Extract the [X, Y] coordinate from the center of the cell holding the provided text.  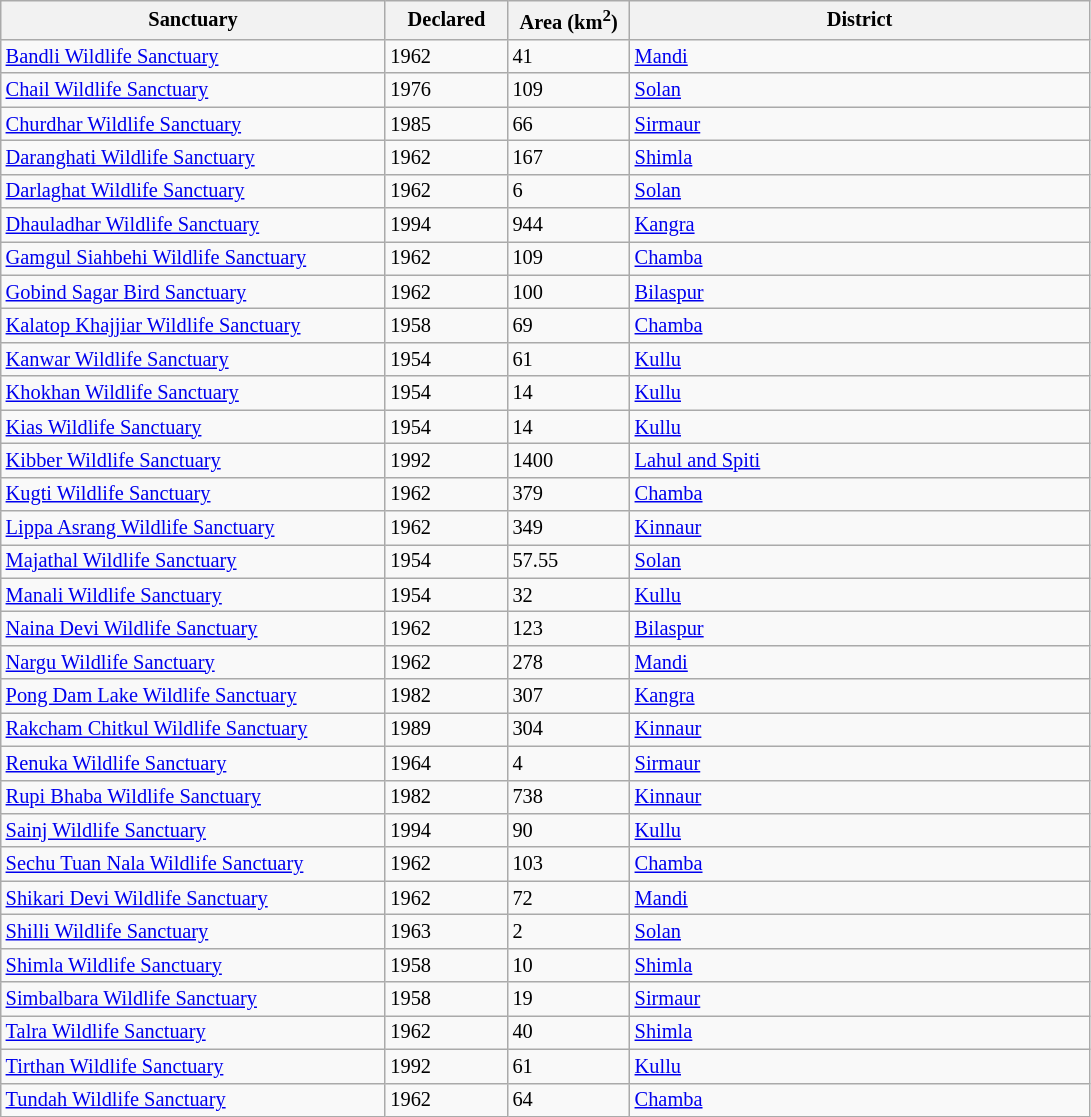
Shimla Wildlife Sanctuary [194, 965]
Rupi Bhaba Wildlife Sanctuary [194, 797]
379 [569, 494]
57.55 [569, 561]
Bandli Wildlife Sanctuary [194, 56]
Kugti Wildlife Sanctuary [194, 494]
Gobind Sagar Bird Sanctuary [194, 292]
944 [569, 225]
Dhauladhar Wildlife Sanctuary [194, 225]
Talra Wildlife Sanctuary [194, 1032]
123 [569, 628]
278 [569, 662]
Sechu Tuan Nala Wildlife Sanctuary [194, 864]
167 [569, 157]
4 [569, 763]
Sainj Wildlife Sanctuary [194, 830]
307 [569, 696]
Shilli Wildlife Sanctuary [194, 931]
738 [569, 797]
Shikari Devi Wildlife Sanctuary [194, 898]
1989 [446, 729]
Renuka Wildlife Sanctuary [194, 763]
Naina Devi Wildlife Sanctuary [194, 628]
Khokhan Wildlife Sanctuary [194, 393]
Gamgul Siahbehi Wildlife Sanctuary [194, 258]
Kanwar Wildlife Sanctuary [194, 359]
Kias Wildlife Sanctuary [194, 427]
District [860, 20]
72 [569, 898]
Kibber Wildlife Sanctuary [194, 460]
Darlaghat Wildlife Sanctuary [194, 191]
1963 [446, 931]
349 [569, 527]
Manali Wildlife Sanctuary [194, 595]
Daranghati Wildlife Sanctuary [194, 157]
100 [569, 292]
64 [569, 1100]
40 [569, 1032]
Pong Dam Lake Wildlife Sanctuary [194, 696]
1964 [446, 763]
Churdhar Wildlife Sanctuary [194, 124]
Tundah Wildlife Sanctuary [194, 1100]
Simbalbara Wildlife Sanctuary [194, 999]
304 [569, 729]
69 [569, 326]
Nargu Wildlife Sanctuary [194, 662]
Declared [446, 20]
1976 [446, 90]
Area (km2) [569, 20]
41 [569, 56]
1400 [569, 460]
Majathal Wildlife Sanctuary [194, 561]
Kalatop Khajjiar Wildlife Sanctuary [194, 326]
66 [569, 124]
Tirthan Wildlife Sanctuary [194, 1066]
Lahul and Spiti [860, 460]
Lippa Asrang Wildlife Sanctuary [194, 527]
6 [569, 191]
1985 [446, 124]
103 [569, 864]
10 [569, 965]
2 [569, 931]
Sanctuary [194, 20]
Chail Wildlife Sanctuary [194, 90]
90 [569, 830]
32 [569, 595]
19 [569, 999]
Rakcham Chitkul Wildlife Sanctuary [194, 729]
